Return (X, Y) of the center of cell containing provided text 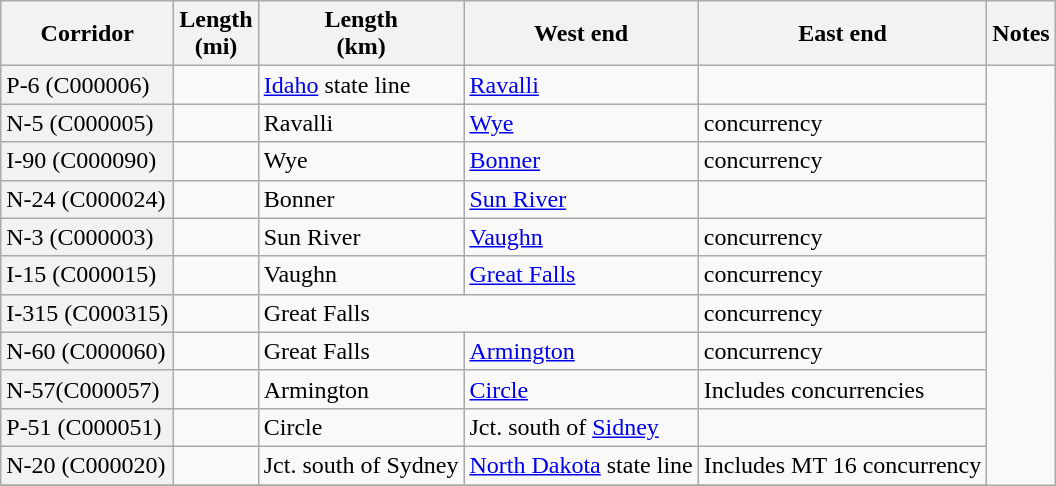
P-6 (C000006) (88, 85)
N-3 (C000003) (88, 237)
Length(km) (361, 34)
North Dakota state line (581, 465)
N-57(C000057) (88, 389)
I-90 (C000090) (88, 161)
P-51 (C000051) (88, 427)
N-60 (C000060) (88, 351)
Idaho state line (361, 85)
N-24 (C000024) (88, 199)
I-15 (C000015) (88, 275)
Notes (1021, 34)
Includes MT 16 concurrency (842, 465)
East end (842, 34)
Jct. south of Sydney (361, 465)
Length(mi) (216, 34)
N-20 (C000020) (88, 465)
N-5 (C000005) (88, 123)
West end (581, 34)
Corridor (88, 34)
Jct. south of Sidney (581, 427)
Includes concurrencies (842, 389)
I-315 (C000315) (88, 313)
